Pinpoint the cell where the given text exists, returning its [X, Y] midpoint coordinate. 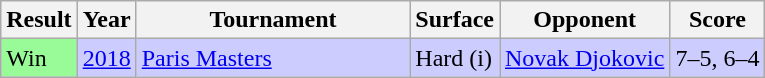
2018 [106, 58]
Tournament [273, 20]
Result [39, 20]
Hard (i) [455, 58]
Paris Masters [273, 58]
Opponent [585, 20]
Surface [455, 20]
7–5, 6–4 [718, 58]
Win [39, 58]
Score [718, 20]
Novak Djokovic [585, 58]
Year [106, 20]
